Provide the [X, Y] coordinate of the cell's center where the given text is located.  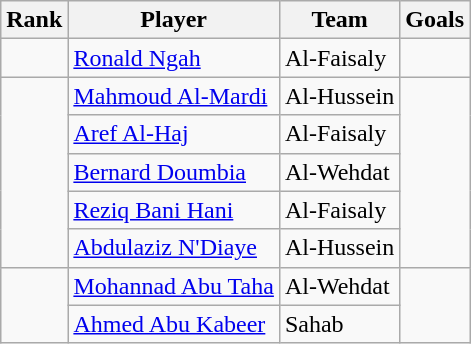
Goals [435, 20]
Mahmoud Al-Mardi [174, 96]
Aref Al-Haj [174, 134]
Mohannad Abu Taha [174, 286]
Player [174, 20]
Ahmed Abu Kabeer [174, 324]
Bernard Doumbia [174, 172]
Sahab [339, 324]
Ronald Ngah [174, 58]
Abdulaziz N'Diaye [174, 248]
Reziq Bani Hani [174, 210]
Rank [34, 20]
Team [339, 20]
